Provide the (x, y) coordinate of the cell's center where the given text is located.  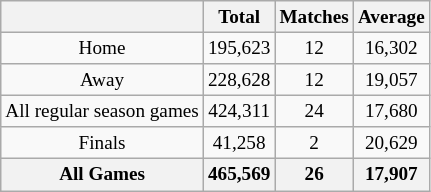
19,057 (391, 80)
20,629 (391, 143)
Away (102, 80)
17,907 (391, 175)
195,623 (239, 48)
228,628 (239, 80)
41,258 (239, 143)
All Games (102, 175)
Average (391, 17)
All regular season games (102, 111)
Finals (102, 143)
16,302 (391, 48)
424,311 (239, 111)
24 (314, 111)
17,680 (391, 111)
Matches (314, 17)
Total (239, 17)
2 (314, 143)
Home (102, 48)
465,569 (239, 175)
26 (314, 175)
